Find where the given text appears and provide that cell's center as [X, Y] coordinate. 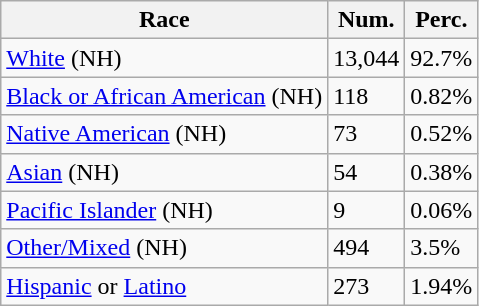
Perc. [442, 20]
0.38% [442, 172]
Other/Mixed (NH) [164, 248]
92.7% [442, 58]
0.52% [442, 134]
Num. [366, 20]
118 [366, 96]
3.5% [442, 248]
Black or African American (NH) [164, 96]
73 [366, 134]
Hispanic or Latino [164, 286]
13,044 [366, 58]
Race [164, 20]
White (NH) [164, 58]
1.94% [442, 286]
Native American (NH) [164, 134]
273 [366, 286]
0.82% [442, 96]
9 [366, 210]
54 [366, 172]
0.06% [442, 210]
Pacific Islander (NH) [164, 210]
494 [366, 248]
Asian (NH) [164, 172]
